Detect which cell encompasses the target text, then output its [X, Y] center coordinate. 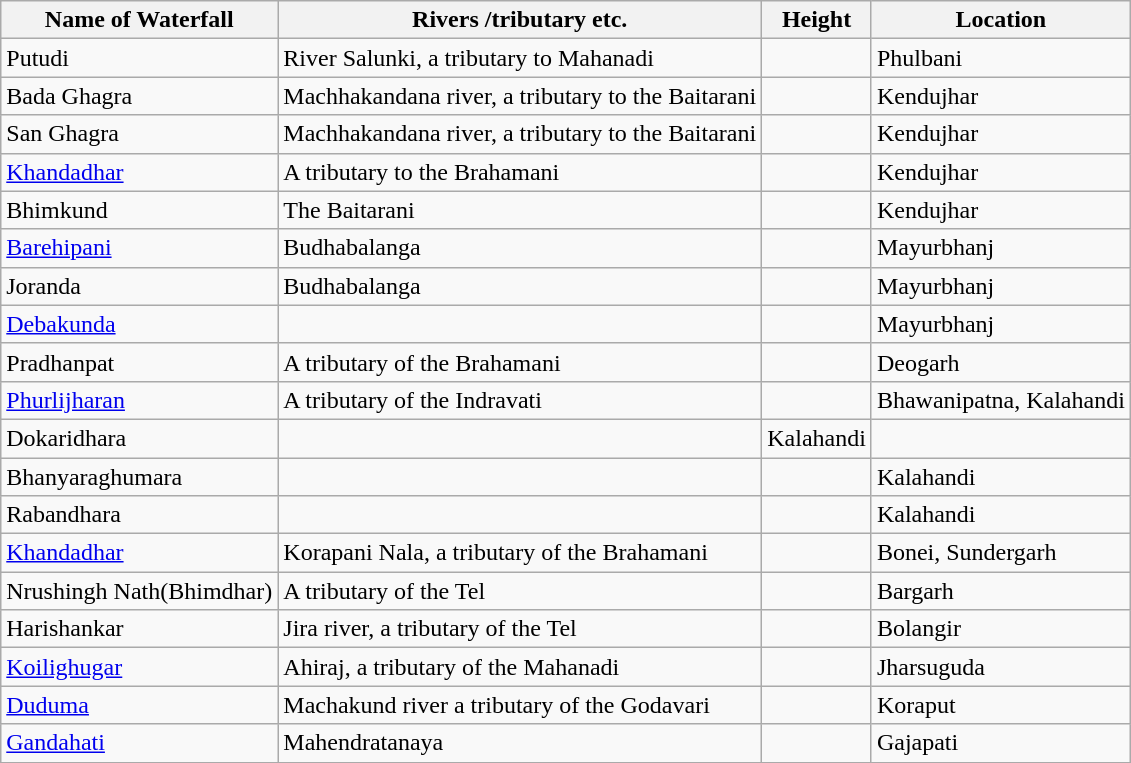
Gandahati [140, 743]
A tributary of the Brahamani [520, 362]
Jira river, a tributary of the Tel [520, 629]
Bada Ghagra [140, 96]
River Salunki, a tributary to Mahanadi [520, 58]
Dokaridhara [140, 438]
Koilighugar [140, 667]
Phulbani [1000, 58]
San Ghagra [140, 134]
Gajapati [1000, 743]
Height [817, 20]
A tributary of the Indravati [520, 400]
Koraput [1000, 705]
Phurlijharan [140, 400]
Bolangir [1000, 629]
Barehipani [140, 248]
Pradhanpat [140, 362]
Bhanyaraghumara [140, 477]
Harishankar [140, 629]
Bhimkund [140, 210]
Rabandhara [140, 515]
Joranda [140, 286]
Debakunda [140, 324]
Nrushingh Nath(Bhimdhar) [140, 591]
Bargarh [1000, 591]
Bhawanipatna, Kalahandi [1000, 400]
Duduma [140, 705]
Bonei, Sundergarh [1000, 553]
Name of Waterfall [140, 20]
Ahiraj, a tributary of the Mahanadi [520, 667]
A tributary to the Brahamani [520, 172]
Mahendratanaya [520, 743]
Deogarh [1000, 362]
Location [1000, 20]
Machakund river a tributary of the Godavari [520, 705]
A tributary of the Tel [520, 591]
Korapani Nala, a tributary of the Brahamani [520, 553]
Putudi [140, 58]
Jharsuguda [1000, 667]
Rivers /tributary etc. [520, 20]
The Baitarani [520, 210]
